Extract the [x, y] coordinate from the center of the cell holding the provided text.  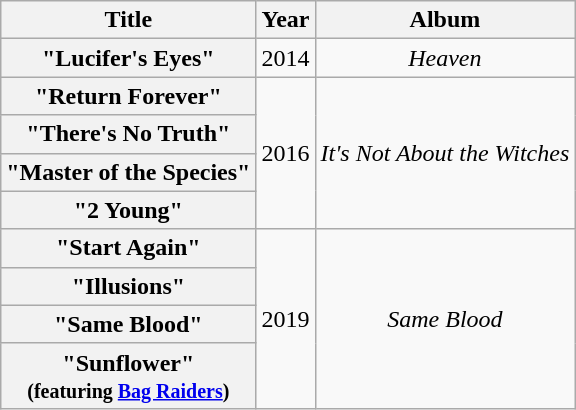
Year [286, 20]
"Sunflower"(featuring Bag Raiders) [128, 376]
"There's No Truth" [128, 134]
2014 [286, 58]
2019 [286, 318]
"Lucifer's Eyes" [128, 58]
Same Blood [445, 318]
2016 [286, 153]
"Master of the Species" [128, 172]
It's Not About the Witches [445, 153]
"2 Young" [128, 210]
Album [445, 20]
"Illusions" [128, 286]
"Return Forever" [128, 96]
Title [128, 20]
"Same Blood" [128, 324]
Heaven [445, 58]
"Start Again" [128, 248]
